From the cell containing the given text, extract its center point as [X, Y] coordinate. 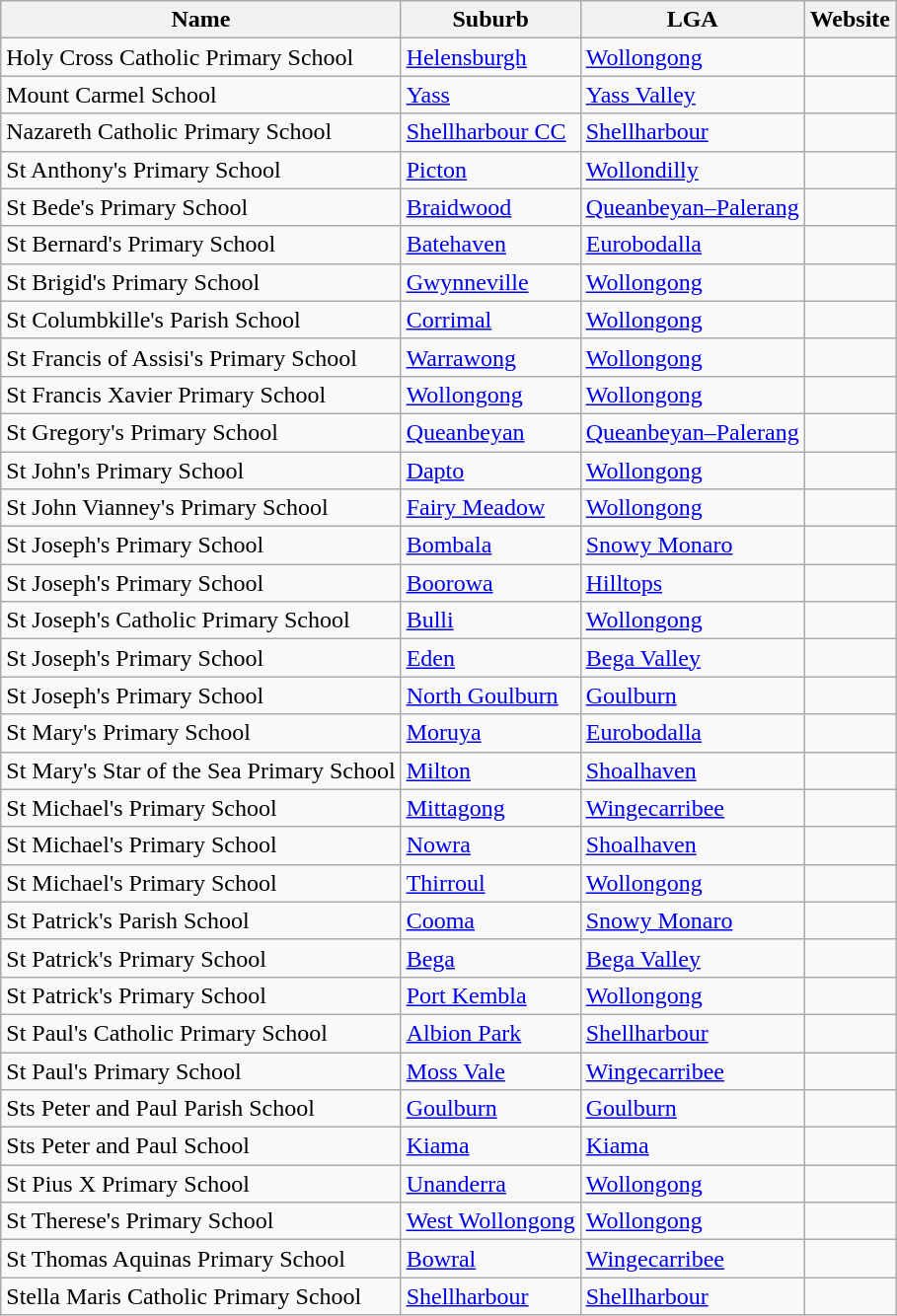
Mount Carmel School [201, 95]
Mittagong [490, 808]
Sts Peter and Paul School [201, 1146]
Port Kembla [490, 995]
West Wollongong [490, 1221]
Bulli [490, 621]
Milton [490, 770]
St Gregory's Primary School [201, 432]
Picton [490, 170]
Website [850, 20]
Moruya [490, 733]
Stella Maris Catholic Primary School [201, 1296]
Name [201, 20]
Yass [490, 95]
Helensburgh [490, 57]
North Goulburn [490, 695]
Sts Peter and Paul Parish School [201, 1109]
St Mary's Star of the Sea Primary School [201, 770]
Albion Park [490, 1033]
Fairy Meadow [490, 508]
Holy Cross Catholic Primary School [201, 57]
St Paul's Catholic Primary School [201, 1033]
Boorowa [490, 583]
Bega [490, 958]
St Francis of Assisi's Primary School [201, 357]
Suburb [490, 20]
Braidwood [490, 207]
Nowra [490, 845]
St Thomas Aquinas Primary School [201, 1259]
Unanderra [490, 1184]
Corrimal [490, 320]
Queanbeyan [490, 432]
Bowral [490, 1259]
St Anthony's Primary School [201, 170]
Shellharbour CC [490, 132]
Yass Valley [693, 95]
St Patrick's Parish School [201, 920]
St Francis Xavier Primary School [201, 395]
St Bede's Primary School [201, 207]
St Joseph's Catholic Primary School [201, 621]
Dapto [490, 471]
St John Vianney's Primary School [201, 508]
Gwynneville [490, 282]
St Mary's Primary School [201, 733]
Moss Vale [490, 1070]
St Pius X Primary School [201, 1184]
St John's Primary School [201, 471]
St Brigid's Primary School [201, 282]
Thirroul [490, 883]
St Bernard's Primary School [201, 245]
Cooma [490, 920]
Hilltops [693, 583]
St Columbkille's Parish School [201, 320]
Bombala [490, 546]
Eden [490, 658]
St Therese's Primary School [201, 1221]
Batehaven [490, 245]
Warrawong [490, 357]
Nazareth Catholic Primary School [201, 132]
Wollondilly [693, 170]
St Paul's Primary School [201, 1070]
LGA [693, 20]
